Output the (x, y) coordinate of the center of the cell containing the given text.  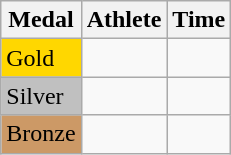
Athlete (124, 20)
Bronze (41, 134)
Gold (41, 58)
Medal (41, 20)
Silver (41, 96)
Time (199, 20)
